Return (x, y) of the center of cell containing provided text 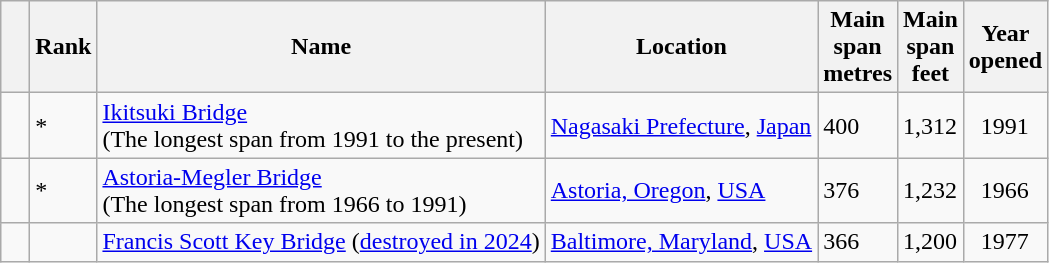
Mainspanfeet (931, 47)
Ikitsuki Bridge (The longest span from 1991 to the present) (321, 126)
1991 (1005, 126)
400 (858, 126)
376 (858, 190)
1,200 (931, 242)
1,232 (931, 190)
1966 (1005, 190)
366 (858, 242)
Astoria, Oregon, USA (681, 190)
Location (681, 47)
Baltimore, Maryland, USA (681, 242)
1,312 (931, 126)
Year opened (1005, 47)
Astoria-Megler Bridge (The longest span from 1966 to 1991) (321, 190)
Name (321, 47)
1977 (1005, 242)
Rank (64, 47)
Mainspanmetres (858, 47)
Francis Scott Key Bridge (destroyed in 2024) (321, 242)
Nagasaki Prefecture, Japan (681, 126)
